Pinpoint the cell where the given text exists, returning its [X, Y] midpoint coordinate. 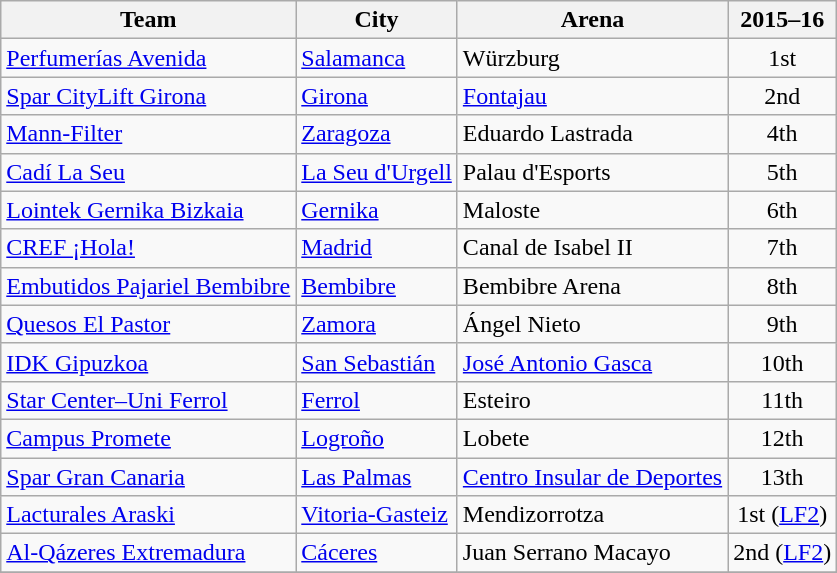
Salamanca [377, 58]
Mendizorrotza [592, 515]
1st (LF2) [782, 515]
Madrid [377, 248]
Maloste [592, 210]
Spar CityLift Girona [148, 96]
La Seu d'Urgell [377, 172]
4th [782, 134]
Canal de Isabel II [592, 248]
9th [782, 324]
2nd (LF2) [782, 553]
Las Palmas [377, 477]
7th [782, 248]
Palau d'Esports [592, 172]
2nd [782, 96]
2015–16 [782, 20]
Esteiro [592, 400]
Perfumerías Avenida [148, 58]
City [377, 20]
San Sebastián [377, 362]
6th [782, 210]
Embutidos Pajariel Bembibre [148, 286]
Arena [592, 20]
13th [782, 477]
Centro Insular de Deportes [592, 477]
Fontajau [592, 96]
Lobete [592, 438]
Spar Gran Canaria [148, 477]
Mann-Filter [148, 134]
1st [782, 58]
Zaragoza [377, 134]
12th [782, 438]
Cadí La Seu [148, 172]
Juan Serrano Macayo [592, 553]
Bembibre Arena [592, 286]
Logroño [377, 438]
Ferrol [377, 400]
Ángel Nieto [592, 324]
5th [782, 172]
8th [782, 286]
Gernika [377, 210]
Vitoria-Gasteiz [377, 515]
10th [782, 362]
Campus Promete [148, 438]
Lointek Gernika Bizkaia [148, 210]
Girona [377, 96]
José Antonio Gasca [592, 362]
IDK Gipuzkoa [148, 362]
Bembibre [377, 286]
Würzburg [592, 58]
Al-Qázeres Extremadura [148, 553]
Quesos El Pastor [148, 324]
Team [148, 20]
CREF ¡Hola! [148, 248]
Zamora [377, 324]
11th [782, 400]
Star Center–Uni Ferrol [148, 400]
Cáceres [377, 553]
Eduardo Lastrada [592, 134]
Lacturales Araski [148, 515]
